Output the [X, Y] coordinate of the center of the cell containing the given text.  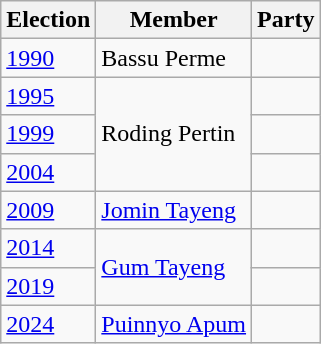
1999 [48, 134]
2004 [48, 172]
Jomin Tayeng [174, 210]
2014 [48, 248]
Party [286, 20]
Election [48, 20]
Puinnyo Apum [174, 324]
2024 [48, 324]
1995 [48, 96]
Member [174, 20]
2009 [48, 210]
Roding Pertin [174, 134]
2019 [48, 286]
Gum Tayeng [174, 267]
Bassu Perme [174, 58]
1990 [48, 58]
